Return [X, Y] of the center of cell containing provided text 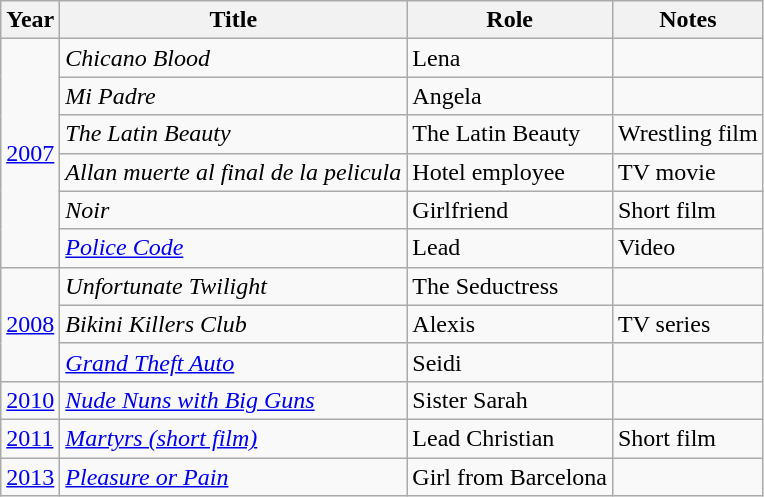
Lena [510, 58]
TV series [688, 324]
Angela [510, 96]
Pleasure or Pain [234, 477]
Mi Padre [234, 96]
Noir [234, 210]
Police Code [234, 248]
Alexis [510, 324]
Wrestling film [688, 134]
The Seductress [510, 286]
TV movie [688, 172]
Notes [688, 20]
Video [688, 248]
Hotel employee [510, 172]
Martyrs (short film) [234, 438]
Grand Theft Auto [234, 362]
Bikini Killers Club [234, 324]
Lead Christian [510, 438]
Girl from Barcelona [510, 477]
2013 [30, 477]
Allan muerte al final de la pelicula [234, 172]
Year [30, 20]
Seidi [510, 362]
Sister Sarah [510, 400]
Title [234, 20]
2008 [30, 324]
Chicano Blood [234, 58]
2010 [30, 400]
Unfortunate Twilight [234, 286]
2011 [30, 438]
Nude Nuns with Big Guns [234, 400]
2007 [30, 153]
Role [510, 20]
Lead [510, 248]
Girlfriend [510, 210]
